Identify which cell holds the provided text, then report its [X, Y] central coordinate. 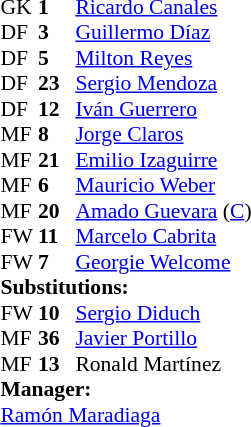
Jorge Claros [163, 135]
Javier Portillo [163, 339]
10 [57, 313]
5 [57, 58]
Mauricio Weber [163, 185]
3 [57, 33]
Amado Guevara (C) [163, 211]
Iván Guerrero [163, 109]
20 [57, 211]
Sergio Mendoza [163, 83]
36 [57, 339]
Ronald Martínez [163, 364]
Substitutions: [126, 287]
21 [57, 160]
Manager: [126, 389]
11 [57, 237]
13 [57, 364]
12 [57, 109]
Marcelo Cabrita [163, 237]
23 [57, 83]
Guillermo Díaz [163, 33]
7 [57, 262]
6 [57, 185]
Milton Reyes [163, 58]
Sergio Diduch [163, 313]
8 [57, 135]
Emilio Izaguirre [163, 160]
Georgie Welcome [163, 262]
